Output the [x, y] coordinate of the center of the cell containing the given text.  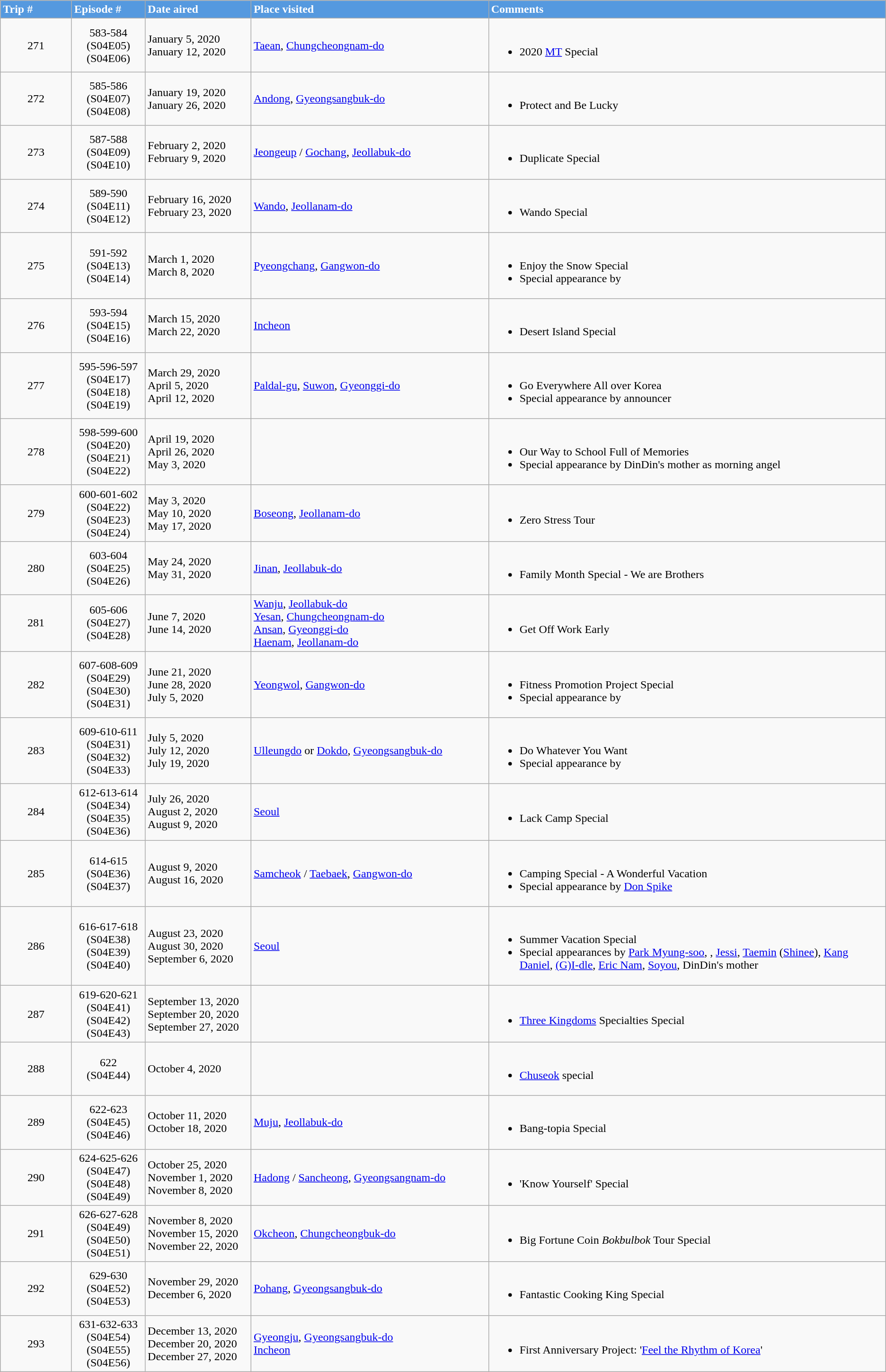
November 29, 2020December 6, 2020 [198, 1289]
284 [36, 812]
Go Everywhere All over KoreaSpecial appearance by announcer [687, 385]
Protect and Be Lucky [687, 98]
December 13, 2020December 20, 2020December 27, 2020 [198, 1344]
May 24, 2020May 31, 2020 [198, 568]
Muju, Jeollabuk-do [370, 1122]
August 23, 2020August 30, 2020September 6, 2020 [198, 946]
273 [36, 152]
Our Way to School Full of MemoriesSpecial appearance by DinDin's mother as morning angel [687, 452]
November 8, 2020November 15, 2020November 22, 2020 [198, 1234]
Trip # [36, 9]
595-596-597(S04E17)(S04E18)(S04E19) [108, 385]
February 16, 2020February 23, 2020 [198, 205]
598-599-600(S04E20)(S04E21)(S04E22) [108, 452]
Bang-topia Special [687, 1122]
July 5, 2020July 12, 2020July 19, 2020 [198, 751]
282 [36, 685]
287 [36, 1014]
April 19, 2020April 26, 2020May 3, 2020 [198, 452]
March 1, 2020March 8, 2020 [198, 266]
Place visited [370, 9]
Gyeongju, Gyeongsangbuk-doIncheon [370, 1344]
612-613-614(S04E34)(S04E35)(S04E36) [108, 812]
285 [36, 873]
Zero Stress Tour [687, 513]
Ulleungdo or Dokdo, Gyeongsangbuk-do [370, 751]
626-627-628(S04E49)(S04E50)(S04E51) [108, 1234]
Wando, Jeollanam-do [370, 205]
619-620-621(S04E41)(S04E42)(S04E43) [108, 1014]
Episode # [108, 9]
June 7, 2020June 14, 2020 [198, 623]
631-632-633(S04E54)(S04E55)(S04E56) [108, 1344]
Yeongwol, Gangwon-do [370, 685]
589-590(S04E11)(S04E12) [108, 205]
January 5, 2020January 12, 2020 [198, 45]
616-617-618(S04E38)(S04E39)(S04E40) [108, 946]
Enjoy the Snow SpecialSpecial appearance by [687, 266]
Andong, Gyeongsangbuk-do [370, 98]
288 [36, 1069]
585-586(S04E07)(S04E08) [108, 98]
Pyeongchang, Gangwon-do [370, 266]
Wando Special [687, 205]
593-594(S04E15)(S04E16) [108, 326]
October 25, 2020November 1, 2020November 8, 2020 [198, 1177]
272 [36, 98]
279 [36, 513]
October 11, 2020October 18, 2020 [198, 1122]
Jeongeup / Gochang, Jeollabuk-do [370, 152]
'Know Yourself' Special [687, 1177]
281 [36, 623]
January 19, 2020January 26, 2020 [198, 98]
Three Kingdoms Specialties Special [687, 1014]
293 [36, 1344]
286 [36, 946]
Camping Special - A Wonderful VacationSpecial appearance by Don Spike [687, 873]
Fitness Promotion Project SpecialSpecial appearance by [687, 685]
275 [36, 266]
Big Fortune Coin Bokbulbok Tour Special [687, 1234]
278 [36, 452]
June 21, 2020June 28, 2020July 5, 2020 [198, 685]
607-608-609(S04E29)(S04E30)(S04E31) [108, 685]
290 [36, 1177]
Do Whatever You WantSpecial appearance by [687, 751]
Hadong / Sancheong, Gyeongsangnam-do [370, 1177]
First Anniversary Project: 'Feel the Rhythm of Korea' [687, 1344]
Get Off Work Early [687, 623]
277 [36, 385]
October 4, 2020 [198, 1069]
Lack Camp Special [687, 812]
603-604(S04E25)(S04E26) [108, 568]
2020 MT Special [687, 45]
Taean, Chungcheongnam-do [370, 45]
Chuseok special [687, 1069]
July 26, 2020August 2, 2020August 9, 2020 [198, 812]
Paldal-gu, Suwon, Gyeonggi-do [370, 385]
February 2, 2020February 9, 2020 [198, 152]
587-588(S04E09)(S04E10) [108, 152]
Date aired [198, 9]
624-625-626(S04E47)(S04E48)(S04E49) [108, 1177]
629-630(S04E52)(S04E53) [108, 1289]
609-610-611(S04E31)(S04E32)(S04E33) [108, 751]
289 [36, 1122]
Jinan, Jeollabuk-do [370, 568]
Incheon [370, 326]
622(S04E44) [108, 1069]
Desert Island Special [687, 326]
Okcheon, Chungcheongbuk-do [370, 1234]
583-584(S04E05)(S04E06) [108, 45]
Pohang, Gyeongsangbuk-do [370, 1289]
283 [36, 751]
September 13, 2020September 20, 2020September 27, 2020 [198, 1014]
Duplicate Special [687, 152]
August 9, 2020August 16, 2020 [198, 873]
614-615(S04E36)(S04E37) [108, 873]
Family Month Special - We are Brothers [687, 568]
622-623(S04E45)(S04E46) [108, 1122]
March 29, 2020April 5, 2020April 12, 2020 [198, 385]
May 3, 2020May 10, 2020May 17, 2020 [198, 513]
276 [36, 326]
March 15, 2020March 22, 2020 [198, 326]
600-601-602(S04E22)(S04E23)(S04E24) [108, 513]
Wanju, Jeollabuk-doYesan, Chungcheongnam-doAnsan, Gyeonggi-doHaenam, Jeollanam-do [370, 623]
Comments [687, 9]
292 [36, 1289]
291 [36, 1234]
274 [36, 205]
605-606(S04E27)(S04E28) [108, 623]
271 [36, 45]
591-592(S04E13)(S04E14) [108, 266]
280 [36, 568]
Boseong, Jeollanam-do [370, 513]
Fantastic Cooking King Special [687, 1289]
Summer Vacation SpecialSpecial appearances by Park Myung-soo, , Jessi, Taemin (Shinee), Kang Daniel, (G)I-dle, Eric Nam, Soyou, DinDin's mother [687, 946]
Samcheok / Taebaek, Gangwon-do [370, 873]
